Extract the (x, y) coordinate from the center of the cell holding the provided text.  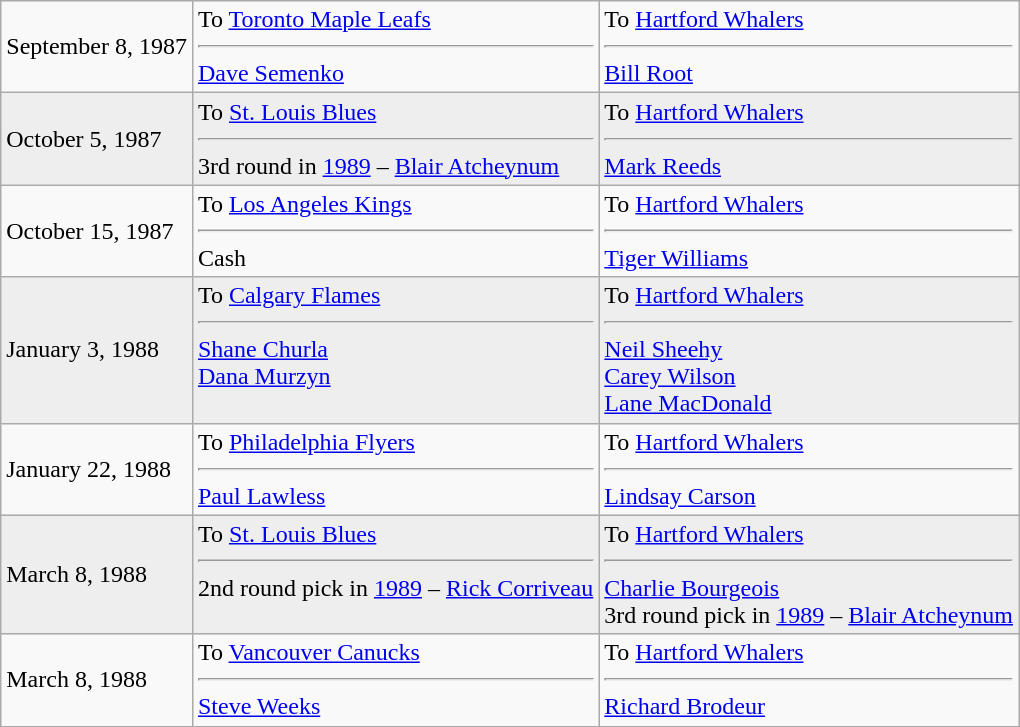
To Hartford WhalersLindsay Carson (809, 469)
To Hartford WhalersNeil Sheehy Carey Wilson Lane MacDonald (809, 350)
To Hartford WhalersTiger Williams (809, 231)
January 3, 1988 (97, 350)
October 15, 1987 (97, 231)
To Hartford WhalersRichard Brodeur (809, 680)
October 5, 1987 (97, 139)
To St. Louis Blues2nd round pick in 1989 – Rick Corriveau (395, 574)
To St. Louis Blues3rd round in 1989 – Blair Atcheynum (395, 139)
January 22, 1988 (97, 469)
To Los Angeles KingsCash (395, 231)
To Hartford WhalersBill Root (809, 47)
To Toronto Maple LeafsDave Semenko (395, 47)
To Hartford WhalersMark Reeds (809, 139)
To Vancouver CanucksSteve Weeks (395, 680)
To Calgary FlamesShane Churla Dana Murzyn (395, 350)
To Hartford WhalersCharlie Bourgeois 3rd round pick in 1989 – Blair Atcheynum (809, 574)
September 8, 1987 (97, 47)
To Philadelphia FlyersPaul Lawless (395, 469)
